Return the (X, Y) coordinate for the center point of the cell that contains the specified text.  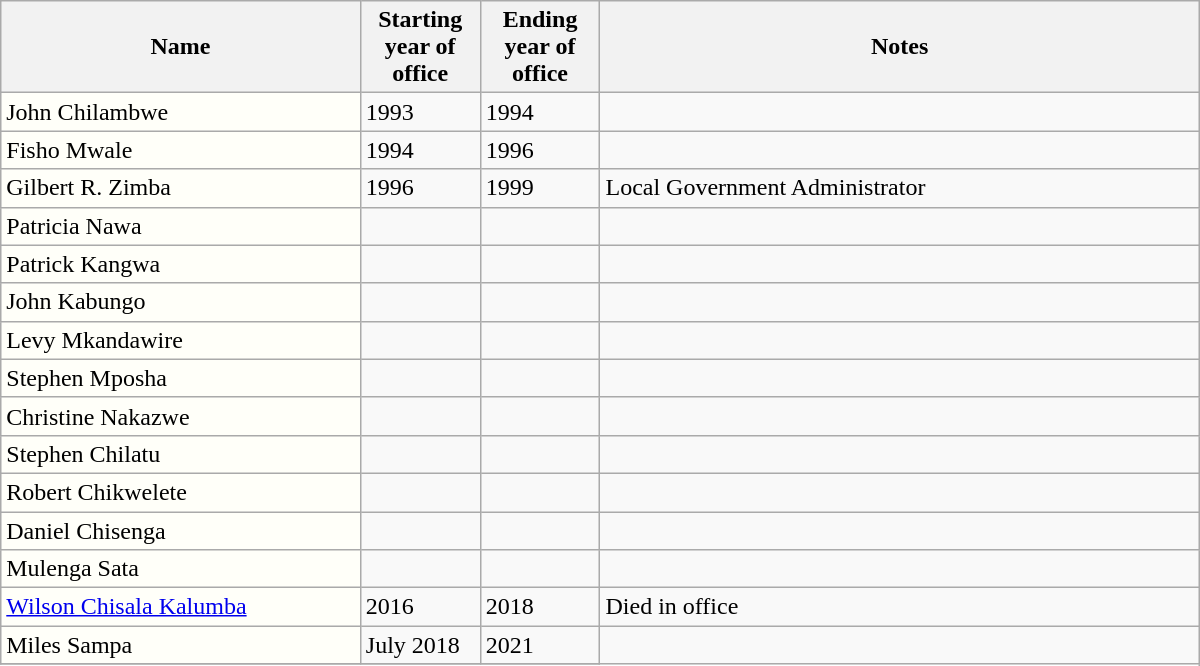
Local Government Administrator (900, 188)
Stephen Mposha (181, 378)
Died in office (900, 607)
Miles Sampa (181, 645)
1993 (420, 112)
Robert Chikwelete (181, 492)
1999 (540, 188)
John Kabungo (181, 302)
2016 (420, 607)
Levy Mkandawire (181, 340)
Daniel Chisenga (181, 531)
Mulenga Sata (181, 569)
Patrick Kangwa (181, 264)
July 2018 (420, 645)
2018 (540, 607)
Fisho Mwale (181, 150)
Stephen Chilatu (181, 454)
Name (181, 47)
Starting year of office (420, 47)
Patricia Nawa (181, 226)
Gilbert R. Zimba (181, 188)
2021 (540, 645)
Ending year of office (540, 47)
Notes (900, 47)
John Chilambwe (181, 112)
Wilson Chisala Kalumba (181, 607)
Christine Nakazwe (181, 416)
